Find where the given text appears and provide that cell's center as [x, y] coordinate. 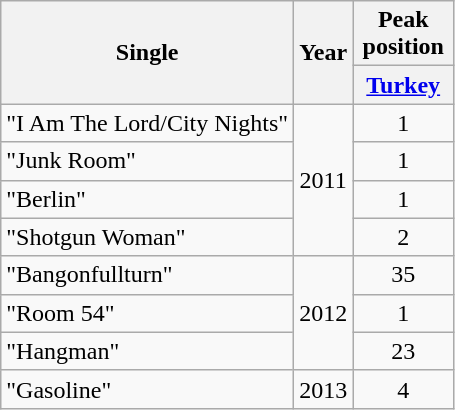
"Hangman" [148, 351]
2013 [324, 389]
"Berlin" [148, 199]
"I Am The Lord/City Nights" [148, 123]
35 [404, 275]
Year [324, 52]
"Room 54" [148, 313]
"Bangonfullturn" [148, 275]
Peak position [404, 34]
2 [404, 237]
"Gasoline" [148, 389]
2011 [324, 180]
Single [148, 52]
"Shotgun Woman" [148, 237]
2012 [324, 313]
23 [404, 351]
"Junk Room" [148, 161]
Turkey [404, 85]
4 [404, 389]
